Pinpoint the cell where the given text exists, returning its (X, Y) midpoint coordinate. 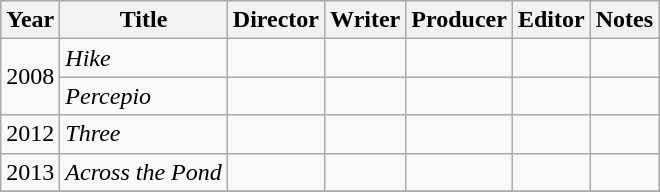
Notes (624, 20)
Three (144, 134)
2013 (30, 172)
Producer (460, 20)
Title (144, 20)
Hike (144, 58)
2012 (30, 134)
Percepio (144, 96)
Director (276, 20)
2008 (30, 77)
Across the Pond (144, 172)
Editor (551, 20)
Year (30, 20)
Writer (366, 20)
